Capture the cell that displays the provided text and extract its [X, Y] central coordinate. 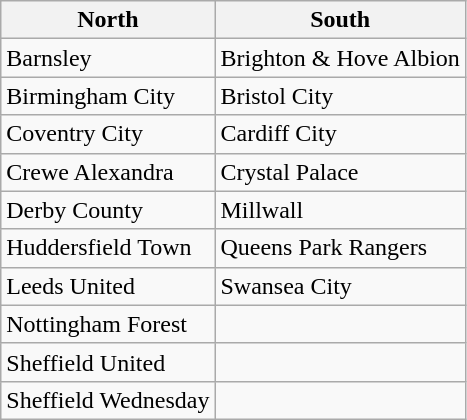
South [340, 20]
Bristol City [340, 96]
Crystal Palace [340, 172]
Huddersfield Town [108, 248]
Cardiff City [340, 134]
Queens Park Rangers [340, 248]
Derby County [108, 210]
Birmingham City [108, 96]
Crewe Alexandra [108, 172]
Coventry City [108, 134]
Barnsley [108, 58]
Sheffield United [108, 362]
Nottingham Forest [108, 324]
Brighton & Hove Albion [340, 58]
Sheffield Wednesday [108, 400]
Swansea City [340, 286]
North [108, 20]
Millwall [340, 210]
Leeds United [108, 286]
